Locate the cell with the specified text and output its (X, Y) center coordinate. 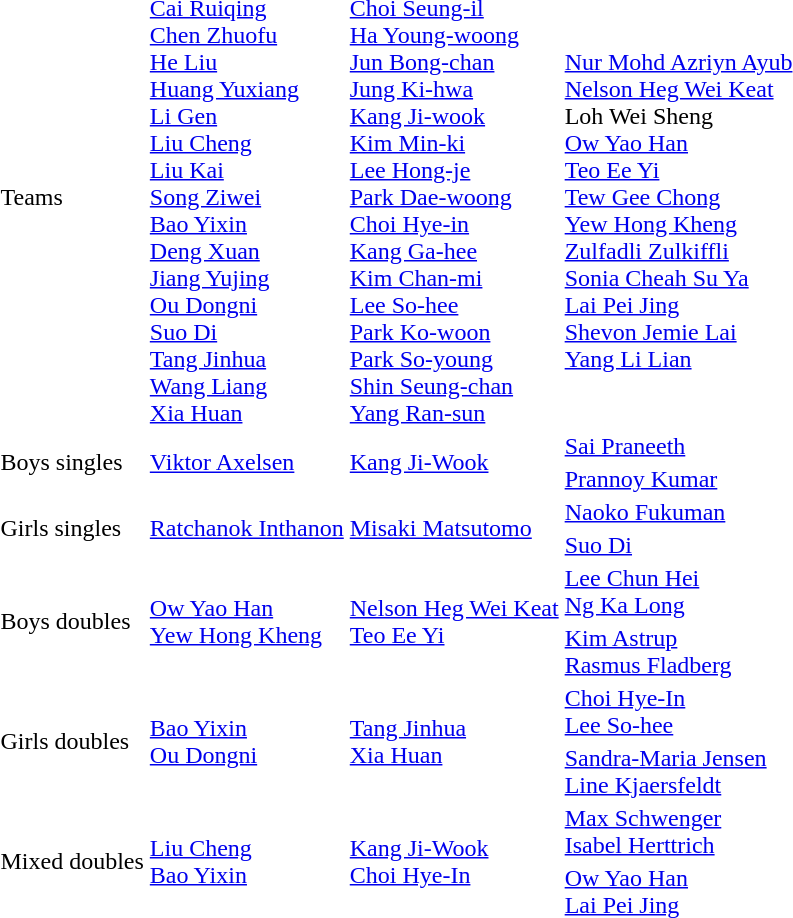
Kang Ji-Wook (454, 462)
Ow Yao Han Yew Hong Kheng (246, 622)
Bao Yixin Ou Dongni (246, 742)
Nelson Heg Wei Keat Teo Ee Yi (454, 622)
Viktor Axelsen (246, 462)
Tang Jinhua Xia Huan (454, 742)
Ratchanok Inthanon (246, 528)
Misaki Matsutomo (454, 528)
